Capture the cell that displays the provided text and extract its [X, Y] central coordinate. 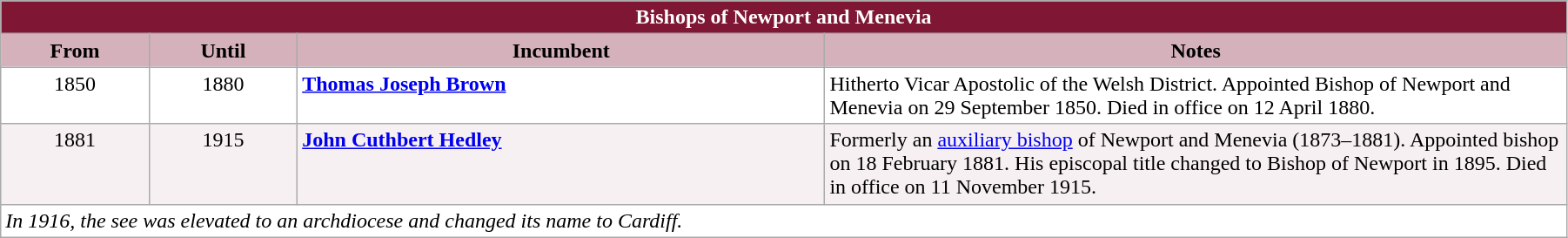
1915 [223, 164]
Until [223, 51]
John Cuthbert Hedley [561, 164]
Hitherto Vicar Apostolic of the Welsh District. Appointed Bishop of Newport and Menevia on 29 September 1850. Died in office on 12 April 1880. [1196, 96]
1850 [75, 96]
In 1916, the see was elevated to an archdiocese and changed its name to Cardiff. [784, 221]
Bishops of Newport and Menevia [784, 17]
Thomas Joseph Brown [561, 96]
Incumbent [561, 51]
1881 [75, 164]
1880 [223, 96]
From [75, 51]
Notes [1196, 51]
